Identify which cell holds the provided text, then report its [X, Y] central coordinate. 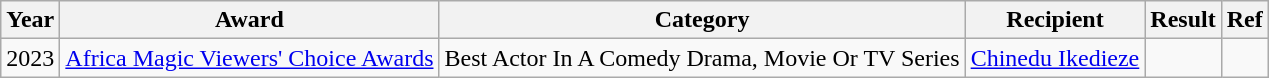
Ref [1244, 20]
Category [702, 20]
2023 [30, 58]
Recipient [1055, 20]
Chinedu Ikedieze [1055, 58]
Award [250, 20]
Best Actor In A Comedy Drama, Movie Or TV Series [702, 58]
Year [30, 20]
Result [1183, 20]
Africa Magic Viewers' Choice Awards [250, 58]
